Output the (x, y) coordinate of the center of the cell containing the given text.  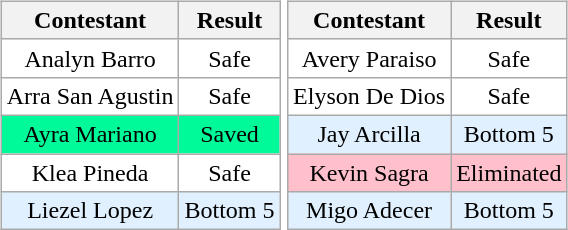
Jay Arcilla (370, 134)
Migo Adecer (370, 211)
Analyn Barro (90, 58)
Ayra Mariano (90, 134)
Arra San Agustin (90, 96)
Avery Paraiso (370, 58)
Eliminated (509, 173)
Liezel Lopez (90, 211)
Klea Pineda (90, 173)
Kevin Sagra (370, 173)
Elyson De Dios (370, 96)
Saved (230, 134)
